Detect which cell encompasses the target text, then output its [x, y] center coordinate. 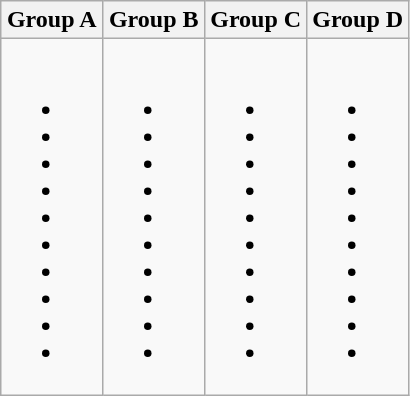
Group B [154, 20]
Group D [358, 20]
Group A [52, 20]
Group C [256, 20]
